Return (X, Y) of the center of cell containing provided text 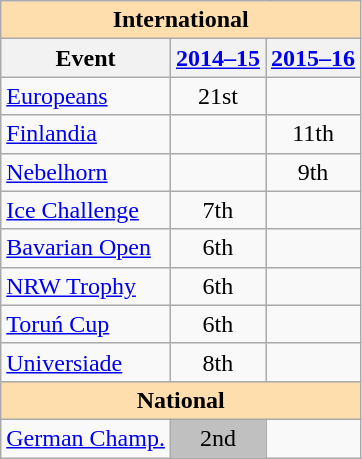
NRW Trophy (86, 286)
Finlandia (86, 134)
9th (314, 172)
2015–16 (314, 58)
Bavarian Open (86, 248)
Ice Challenge (86, 210)
Event (86, 58)
Nebelhorn (86, 172)
Toruń Cup (86, 324)
11th (314, 134)
Europeans (86, 96)
International (181, 20)
Universiade (86, 362)
8th (218, 362)
2nd (218, 438)
German Champ. (86, 438)
2014–15 (218, 58)
National (181, 400)
21st (218, 96)
7th (218, 210)
